Identify which cell holds the provided text, then report its [X, Y] central coordinate. 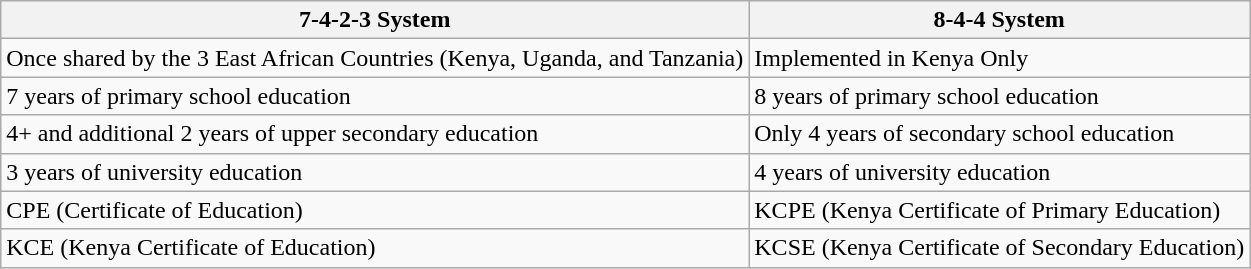
CPE (Certificate of Education) [375, 210]
KCPE (Kenya Certificate of Primary Education) [1000, 210]
KCSE (Kenya Certificate of Secondary Education) [1000, 248]
8-4-4 System [1000, 20]
3 years of university education [375, 172]
Implemented in Kenya Only [1000, 58]
4+ and additional 2 years of upper secondary education [375, 134]
Once shared by the 3 East African Countries (Kenya, Uganda, and Tanzania) [375, 58]
KCE (Kenya Certificate of Education) [375, 248]
7-4-2-3 System [375, 20]
4 years of university education [1000, 172]
Only 4 years of secondary school education [1000, 134]
8 years of primary school education [1000, 96]
7 years of primary school education [375, 96]
